Search for the cell housing the specified text and yield its (x, y) center coordinate. 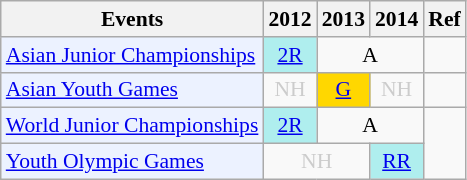
Events (132, 19)
RR (396, 162)
2013 (344, 19)
2014 (396, 19)
2012 (290, 19)
Youth Olympic Games (132, 162)
G (344, 90)
World Junior Championships (132, 126)
Ref (444, 19)
Asian Junior Championships (132, 55)
Asian Youth Games (132, 90)
